Return the [x, y] coordinate for the center point of the cell that contains the specified text.  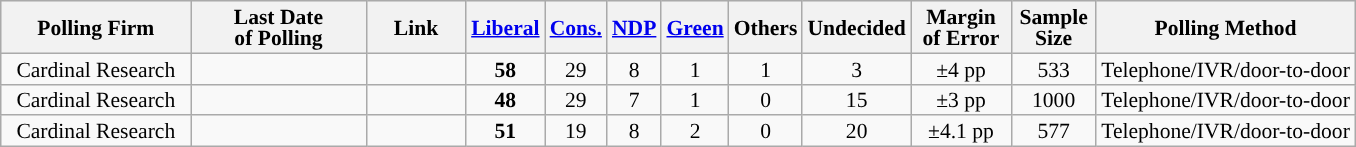
Green [694, 27]
Polling Firm [96, 27]
Polling Method [1226, 27]
Others [766, 27]
Last Dateof Polling [278, 27]
577 [1054, 132]
±3 pp [961, 100]
Undecided [856, 27]
SampleSize [1054, 27]
58 [505, 68]
NDP [634, 27]
Link [416, 27]
Liberal [505, 27]
Marginof Error [961, 27]
533 [1054, 68]
7 [634, 100]
19 [576, 132]
1000 [1054, 100]
20 [856, 132]
±4.1 pp [961, 132]
51 [505, 132]
3 [856, 68]
±4 pp [961, 68]
Cons. [576, 27]
2 [694, 132]
15 [856, 100]
48 [505, 100]
